Provide the (X, Y) coordinate of the cell's center where the given text is located.  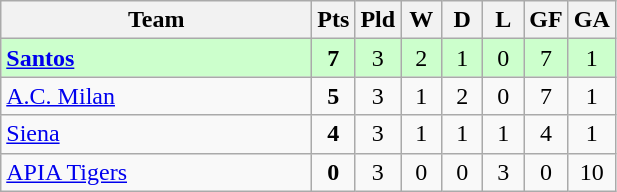
Siena (156, 134)
W (422, 20)
D (462, 20)
L (504, 20)
GA (592, 20)
Santos (156, 58)
Team (156, 20)
GF (546, 20)
A.C. Milan (156, 96)
APIA Tigers (156, 172)
5 (334, 96)
Pld (378, 20)
10 (592, 172)
Pts (334, 20)
